Return (x, y) of the center of cell containing provided text 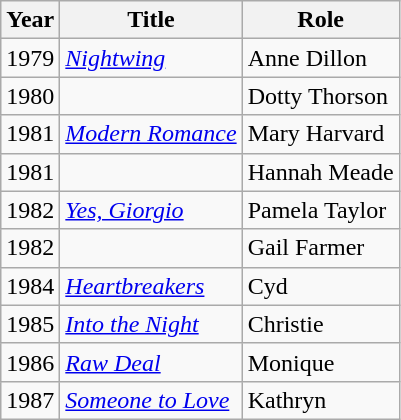
Raw Deal (151, 362)
Anne Dillon (320, 58)
Nightwing (151, 58)
Heartbreakers (151, 286)
1985 (30, 324)
Year (30, 20)
1986 (30, 362)
Hannah Meade (320, 172)
1980 (30, 96)
Kathryn (320, 400)
Title (151, 20)
Cyd (320, 286)
1984 (30, 286)
1979 (30, 58)
Someone to Love (151, 400)
Role (320, 20)
Into the Night (151, 324)
Monique (320, 362)
Christie (320, 324)
1987 (30, 400)
Yes, Giorgio (151, 210)
Pamela Taylor (320, 210)
Mary Harvard (320, 134)
Modern Romance (151, 134)
Dotty Thorson (320, 96)
Gail Farmer (320, 248)
